Return the (X, Y) coordinate for the center point of the cell that contains the specified text.  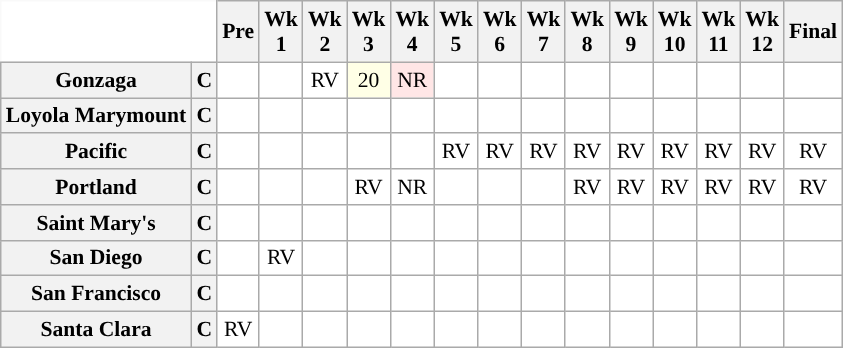
Wk5 (456, 32)
Wk12 (762, 32)
Loyola Marymount (96, 116)
Portland (96, 187)
Wk11 (719, 32)
20 (369, 80)
San Diego (96, 258)
Wk10 (675, 32)
Wk3 (369, 32)
Santa Clara (96, 330)
Saint Mary's (96, 223)
Wk1 (281, 32)
Wk9 (631, 32)
Pre (238, 32)
Gonzaga (96, 80)
Wk2 (325, 32)
Wk8 (587, 32)
San Francisco (96, 294)
Wk6 (500, 32)
Pacific (96, 152)
Wk4 (412, 32)
Final (813, 32)
Wk7 (544, 32)
